Detect which cell encompasses the target text, then output its [X, Y] center coordinate. 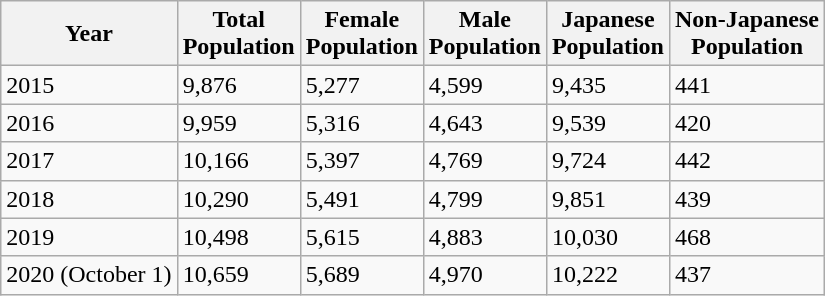
5,316 [362, 123]
9,539 [608, 123]
Year [89, 34]
Non-JapanesePopulation [746, 34]
2018 [89, 199]
10,030 [608, 237]
437 [746, 275]
439 [746, 199]
4,970 [484, 275]
TotalPopulation [238, 34]
9,959 [238, 123]
JapanesePopulation [608, 34]
5,277 [362, 85]
4,799 [484, 199]
5,689 [362, 275]
9,851 [608, 199]
9,435 [608, 85]
5,615 [362, 237]
4,643 [484, 123]
10,222 [608, 275]
2015 [89, 85]
441 [746, 85]
MalePopulation [484, 34]
4,769 [484, 161]
10,498 [238, 237]
9,724 [608, 161]
5,491 [362, 199]
2016 [89, 123]
10,659 [238, 275]
10,166 [238, 161]
FemalePopulation [362, 34]
4,883 [484, 237]
2017 [89, 161]
4,599 [484, 85]
9,876 [238, 85]
2020 (October 1) [89, 275]
420 [746, 123]
5,397 [362, 161]
468 [746, 237]
10,290 [238, 199]
2019 [89, 237]
442 [746, 161]
